Detect which cell encompasses the target text, then output its (X, Y) center coordinate. 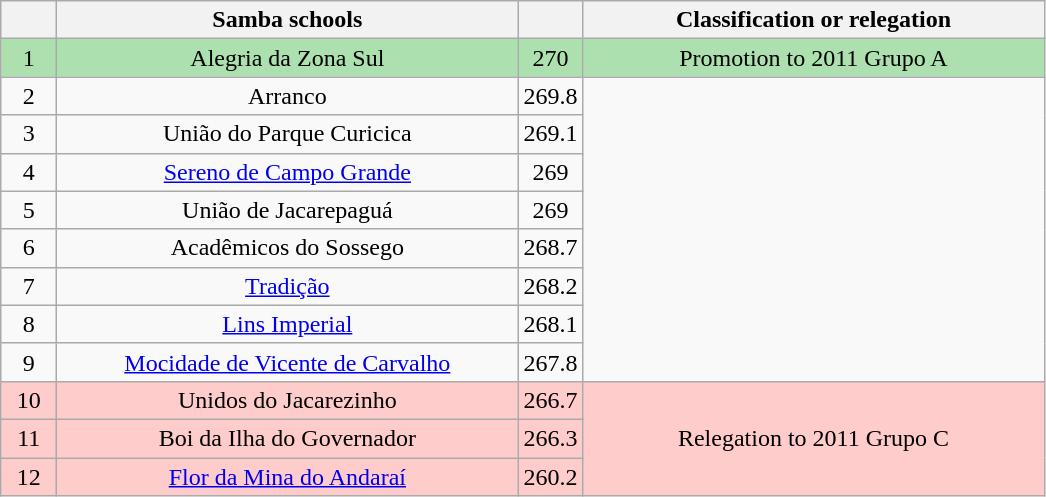
União de Jacarepaguá (288, 210)
Alegria da Zona Sul (288, 58)
Acadêmicos do Sossego (288, 248)
Promotion to 2011 Grupo A (814, 58)
266.7 (550, 400)
4 (29, 172)
8 (29, 324)
Sereno de Campo Grande (288, 172)
Unidos do Jacarezinho (288, 400)
10 (29, 400)
5 (29, 210)
269.8 (550, 96)
11 (29, 438)
268.7 (550, 248)
268.1 (550, 324)
6 (29, 248)
Samba schools (288, 20)
Arranco (288, 96)
266.3 (550, 438)
2 (29, 96)
7 (29, 286)
269.1 (550, 134)
268.2 (550, 286)
1 (29, 58)
12 (29, 477)
Lins Imperial (288, 324)
Relegation to 2011 Grupo C (814, 438)
Flor da Mina do Andaraí (288, 477)
Boi da Ilha do Governador (288, 438)
União do Parque Curicica (288, 134)
267.8 (550, 362)
3 (29, 134)
9 (29, 362)
Tradição (288, 286)
270 (550, 58)
260.2 (550, 477)
Classification or relegation (814, 20)
Mocidade de Vicente de Carvalho (288, 362)
